Determine the [X, Y] coordinate at the center of the cell enclosing the given text.  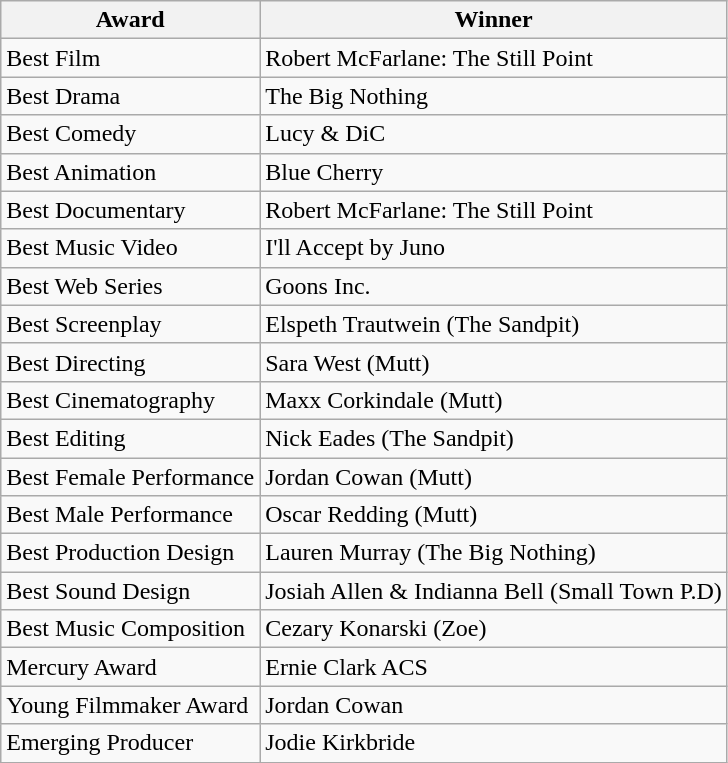
Best Female Performance [130, 477]
I'll Accept by Juno [494, 248]
Best Documentary [130, 210]
Best Comedy [130, 134]
Josiah Allen & Indianna Bell (Small Town P.D) [494, 591]
Best Cinematography [130, 400]
Ernie Clark ACS [494, 667]
Cezary Konarski (Zoe) [494, 629]
Emerging Producer [130, 743]
Best Animation [130, 172]
Award [130, 20]
Best Editing [130, 438]
Blue Cherry [494, 172]
Best Sound Design [130, 591]
Best Web Series [130, 286]
Best Music Video [130, 248]
Best Production Design [130, 553]
The Big Nothing [494, 96]
Sara West (Mutt) [494, 362]
Goons Inc. [494, 286]
Jordan Cowan (Mutt) [494, 477]
Lucy & DiC [494, 134]
Jodie Kirkbride [494, 743]
Best Male Performance [130, 515]
Best Music Composition [130, 629]
Oscar Redding (Mutt) [494, 515]
Best Film [130, 58]
Lauren Murray (The Big Nothing) [494, 553]
Young Filmmaker Award [130, 705]
Best Screenplay [130, 324]
Mercury Award [130, 667]
Nick Eades (The Sandpit) [494, 438]
Best Drama [130, 96]
Elspeth Trautwein (The Sandpit) [494, 324]
Winner [494, 20]
Best Directing [130, 362]
Jordan Cowan [494, 705]
Maxx Corkindale (Mutt) [494, 400]
